Return [x, y] of the center of cell containing provided text 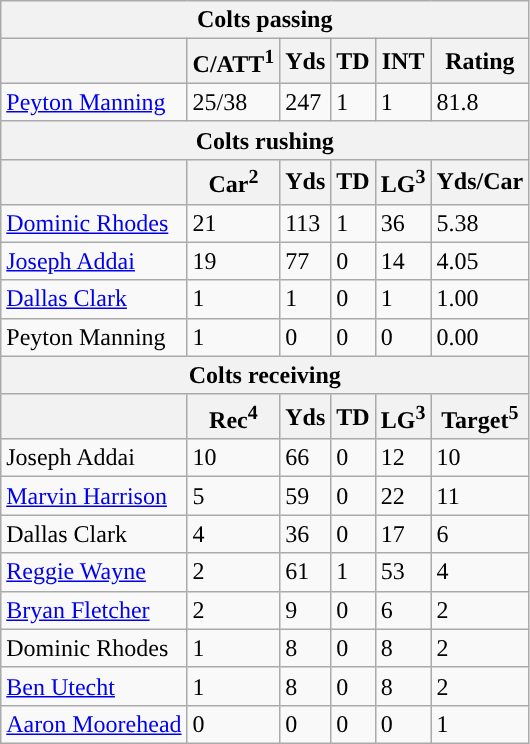
Car2 [234, 182]
59 [306, 496]
Rec4 [234, 416]
53 [403, 572]
247 [306, 102]
25/38 [234, 102]
66 [306, 458]
Colts receiving [265, 375]
Ben Utecht [94, 686]
Aaron Moorehead [94, 724]
11 [480, 496]
Colts rushing [265, 140]
1.00 [480, 299]
22 [403, 496]
113 [306, 223]
Yds/Car [480, 182]
Reggie Wayne [94, 572]
21 [234, 223]
C/ATT1 [234, 62]
81.8 [480, 102]
Rating [480, 62]
Bryan Fletcher [94, 610]
Target5 [480, 416]
9 [306, 610]
17 [403, 534]
5 [234, 496]
4.05 [480, 261]
INT [403, 62]
Colts passing [265, 20]
12 [403, 458]
77 [306, 261]
61 [306, 572]
19 [234, 261]
5.38 [480, 223]
0.00 [480, 337]
Marvin Harrison [94, 496]
14 [403, 261]
